Pinpoint the cell where the given text exists, returning its (x, y) midpoint coordinate. 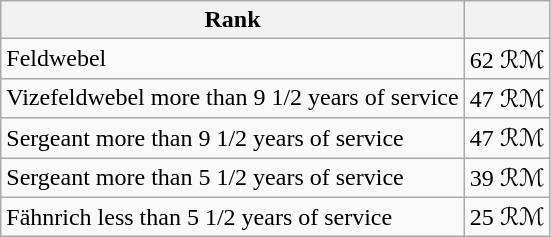
62 ℛℳ (507, 59)
Vizefeldwebel more than 9 1/2 years of service (232, 98)
Sergeant more than 9 1/2 years of service (232, 138)
Rank (232, 20)
Sergeant more than 5 1/2 years of service (232, 178)
39 ℛℳ (507, 178)
Feldwebel (232, 59)
Fähnrich less than 5 1/2 years of service (232, 217)
25 ℛℳ (507, 217)
